Extract the [X, Y] coordinate from the center of the cell holding the provided text.  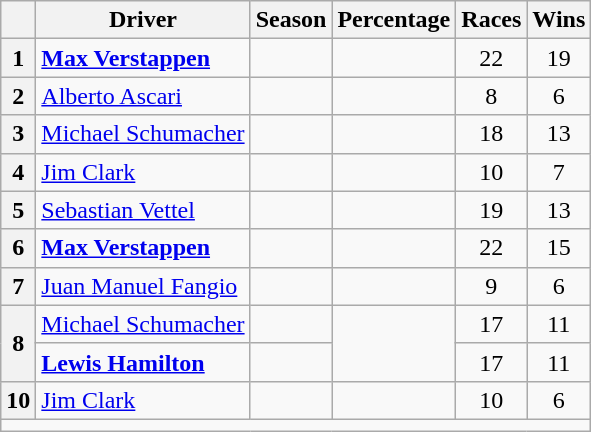
Percentage [394, 20]
Sebastian Vettel [143, 210]
3 [18, 134]
9 [492, 286]
Wins [559, 20]
5 [18, 210]
4 [18, 172]
Driver [143, 20]
Juan Manuel Fangio [143, 286]
2 [18, 96]
Lewis Hamilton [143, 362]
15 [559, 248]
18 [492, 134]
Races [492, 20]
Season [291, 20]
Alberto Ascari [143, 96]
1 [18, 58]
